Determine the (X, Y) coordinate at the center of the cell enclosing the given text.  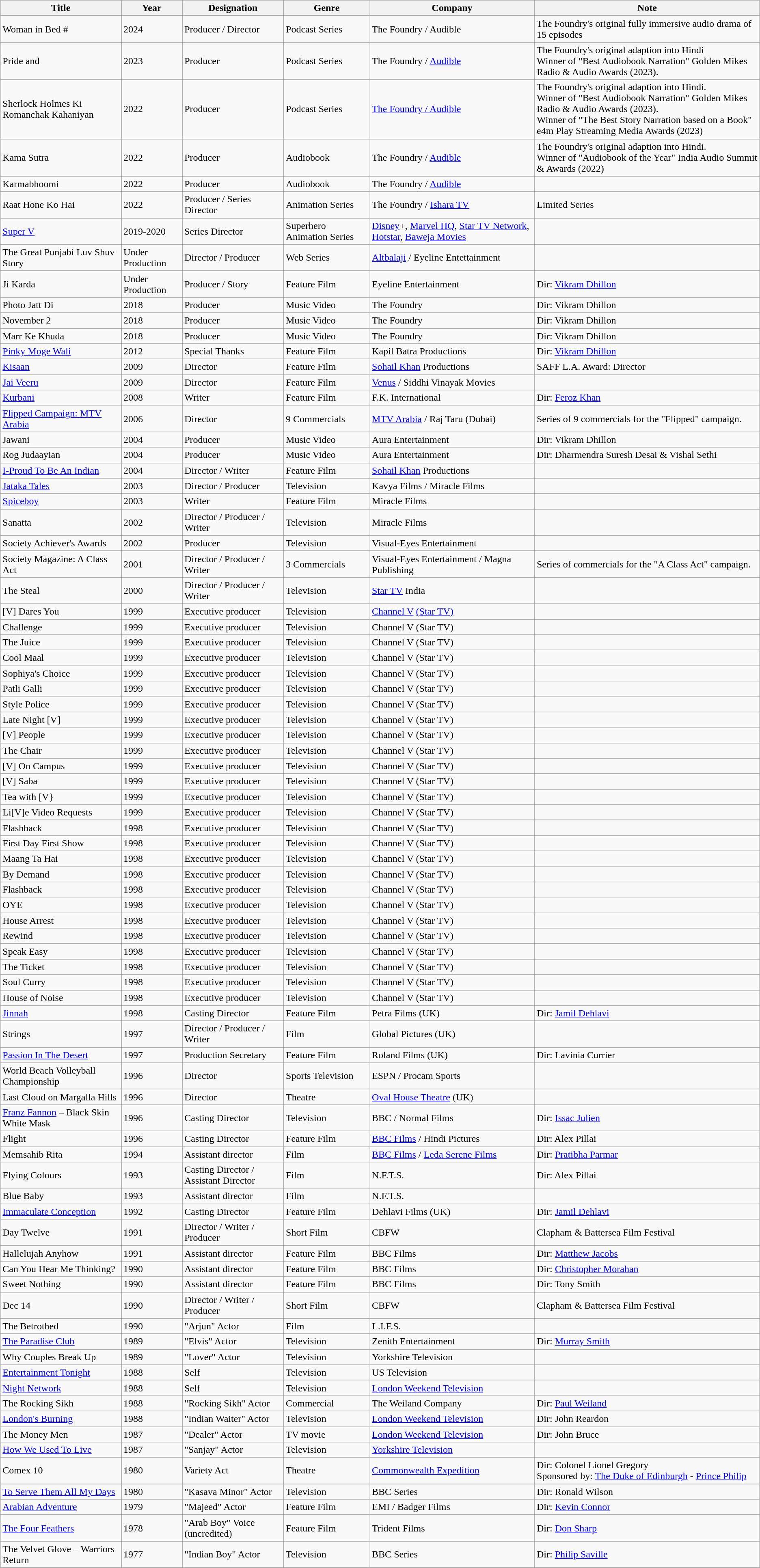
Title (61, 8)
Pride and (61, 61)
Day Twelve (61, 1232)
The Steal (61, 590)
Dir: Issac Julien (647, 1118)
Dir: Feroz Khan (647, 398)
2023 (152, 61)
1979 (152, 1507)
2001 (152, 564)
The Weiland Company (452, 1403)
[V] People (61, 735)
Sanatta (61, 522)
Special Thanks (233, 352)
Late Night [V] (61, 720)
Kavya Films / Miracle Films (452, 486)
Tea with [V} (61, 797)
Star TV India (452, 590)
To Serve Them All My Days (61, 1492)
BBC / Normal Films (452, 1118)
Zenith Entertainment (452, 1342)
9 Commercials (327, 419)
US Television (452, 1372)
Li[V]e Video Requests (61, 812)
Variety Act (233, 1471)
Sweet Nothing (61, 1284)
Kurbani (61, 398)
2000 (152, 590)
SAFF L.A. Award: Director (647, 367)
Series of commercials for the "A Class Act" campaign. (647, 564)
Dir: Pratibha Parmar (647, 1154)
Dir: Philip Saville (647, 1555)
Dir: Christopher Morahan (647, 1269)
Altbalaji / Eyeline Entettainment (452, 257)
Disney+, Marvel HQ, Star TV Network, Hotstar, Baweja Movies (452, 231)
"Elvis" Actor (233, 1342)
MTV Arabia / Raj Taru (Dubai) (452, 419)
Global Pictures (UK) (452, 1034)
Dir: Colonel Lionel GregorySponsored by: The Duke of Edinburgh - Prince Philip (647, 1471)
Jai Veeru (61, 382)
Dir: Tony Smith (647, 1284)
Karmabhoomi (61, 184)
How We Used To Live (61, 1450)
Dir: John Bruce (647, 1434)
Eyeline Entertainment (452, 284)
Year (152, 8)
Commonwealth Expedition (452, 1471)
Jawani (61, 440)
I-Proud To Be An Indian (61, 470)
The Rocking Sikh (61, 1403)
Company (452, 8)
Pinky Moge Wali (61, 352)
Visual-Eyes Entertainment (452, 543)
Flight (61, 1139)
Ji Karda (61, 284)
Society Achiever's Awards (61, 543)
Producer / Director (233, 29)
Petra Films (UK) (452, 1013)
"Dealer" Actor (233, 1434)
House Arrest (61, 921)
Sherlock Holmes Ki Romanchak Kahaniyan (61, 109)
Dir: Matthew Jacobs (647, 1253)
BBC Films / Leda Serene Films (452, 1154)
"Rocking Sikh" Actor (233, 1403)
[V] Saba (61, 781)
Rog Judaayian (61, 455)
Super V (61, 231)
Sophiya's Choice (61, 673)
Dir: Kevin Connor (647, 1507)
[V] On Campus (61, 766)
Kama Sutra (61, 157)
"Kasava Minor" Actor (233, 1492)
2006 (152, 419)
Genre (327, 8)
Blue Baby (61, 1196)
Society Magazine: A Class Act (61, 564)
2024 (152, 29)
The Foundry's original adaption into Hindi.Winner of "Audiobook of the Year" India Audio Summit & Awards (2022) (647, 157)
The Juice (61, 643)
3 Commercials (327, 564)
L.I.F.S. (452, 1326)
Marr Ke Khuda (61, 336)
Casting Director / Assistant Director (233, 1175)
Can You Hear Me Thinking? (61, 1269)
London's Burning (61, 1419)
First Day First Show (61, 843)
Comex 10 (61, 1471)
Immaculate Conception (61, 1212)
Roland Films (UK) (452, 1055)
Sports Television (327, 1076)
"Indian Boy" Actor (233, 1555)
2019-2020 (152, 231)
Web Series (327, 257)
Dir: Paul Weiland (647, 1403)
World Beach Volleyball Championship (61, 1076)
2012 (152, 352)
Dehlavi Films (UK) (452, 1212)
Last Cloud on Margalla Hills (61, 1097)
Night Network (61, 1388)
November 2 (61, 320)
The Great Punjabi Luv Shuv Story (61, 257)
Kapil Batra Productions (452, 352)
Commercial (327, 1403)
Arabian Adventure (61, 1507)
Dec 14 (61, 1305)
Photo Jatt Di (61, 305)
OYE (61, 905)
Trident Films (452, 1528)
Entertainment Tonight (61, 1372)
1978 (152, 1528)
Note (647, 8)
"Sanjay" Actor (233, 1450)
The Betrothed (61, 1326)
1977 (152, 1555)
Superhero Animation Series (327, 231)
Rewind (61, 936)
The Ticket (61, 967)
Series Director (233, 231)
Visual-Eyes Entertainment / Magna Publishing (452, 564)
Jataka Tales (61, 486)
"Majeed" Actor (233, 1507)
By Demand (61, 874)
Venus / Siddhi Vinayak Movies (452, 382)
House of Noise (61, 998)
Dir: John Reardon (647, 1419)
Spiceboy (61, 501)
Producer / Series Director (233, 205)
Speak Easy (61, 951)
Flipped Campaign: MTV Arabia (61, 419)
Flying Colours (61, 1175)
Designation (233, 8)
"Indian Waiter" Actor (233, 1419)
Memsahib Rita (61, 1154)
Challenge (61, 627)
1992 (152, 1212)
"Lover" Actor (233, 1357)
Limited Series (647, 205)
ESPN / Procam Sports (452, 1076)
Director / Writer (233, 470)
The Paradise Club (61, 1342)
F.K. International (452, 398)
The Money Men (61, 1434)
Patli Galli (61, 689)
Production Secretary (233, 1055)
The Four Feathers (61, 1528)
Series of 9 commercials for the "Flipped" campaign. (647, 419)
Dir: Don Sharp (647, 1528)
The Foundry's original adaption into HindiWinner of "Best Audiobook Narration" Golden Mikes Radio & Audio Awards (2023). (647, 61)
The Chair (61, 751)
Animation Series (327, 205)
Franz Fannon – Black Skin White Mask (61, 1118)
Dir: Ronald Wilson (647, 1492)
"Arab Boy" Voice (uncredited) (233, 1528)
Style Police (61, 704)
The Velvet Glove – Warriors Return (61, 1555)
EMI / Badger Films (452, 1507)
Cool Maal (61, 658)
Raat Hone Ko Hai (61, 205)
The Foundry / Ishara TV (452, 205)
Woman in Bed # (61, 29)
Kisaan (61, 367)
Jinnah (61, 1013)
1994 (152, 1154)
Why Couples Break Up (61, 1357)
The Foundry's original fully immersive audio drama of 15 episodes (647, 29)
2008 (152, 398)
Strings (61, 1034)
Hallelujah Anyhow (61, 1253)
Maang Ta Hai (61, 858)
Producer / Story (233, 284)
Passion In The Desert (61, 1055)
Dir: Murray Smith (647, 1342)
[V] Dares You (61, 611)
Oval House Theatre (UK) (452, 1097)
BBC Films / Hindi Pictures (452, 1139)
TV movie (327, 1434)
Dir: Dharmendra Suresh Desai & Vishal Sethi (647, 455)
Soul Curry (61, 982)
"Arjun" Actor (233, 1326)
Dir: Lavinia Currier (647, 1055)
